For the text-containing cell, return its midpoint in (x, y) coordinate format. 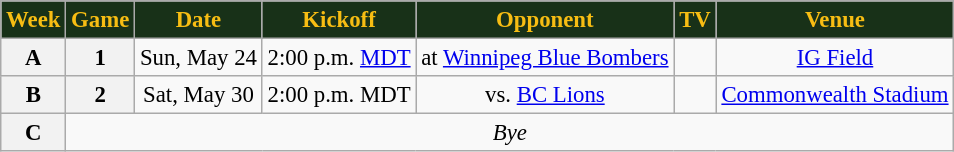
at Winnipeg Blue Bombers (545, 58)
Commonwealth Stadium (835, 95)
vs. BC Lions (545, 95)
Date (199, 20)
Venue (835, 20)
Sun, May 24 (199, 58)
Opponent (545, 20)
Sat, May 30 (199, 95)
Bye (510, 133)
Kickoff (339, 20)
2 (100, 95)
Week (34, 20)
B (34, 95)
Game (100, 20)
IG Field (835, 58)
C (34, 133)
TV (695, 20)
1 (100, 58)
A (34, 58)
